For the text-containing cell, return its midpoint in (x, y) coordinate format. 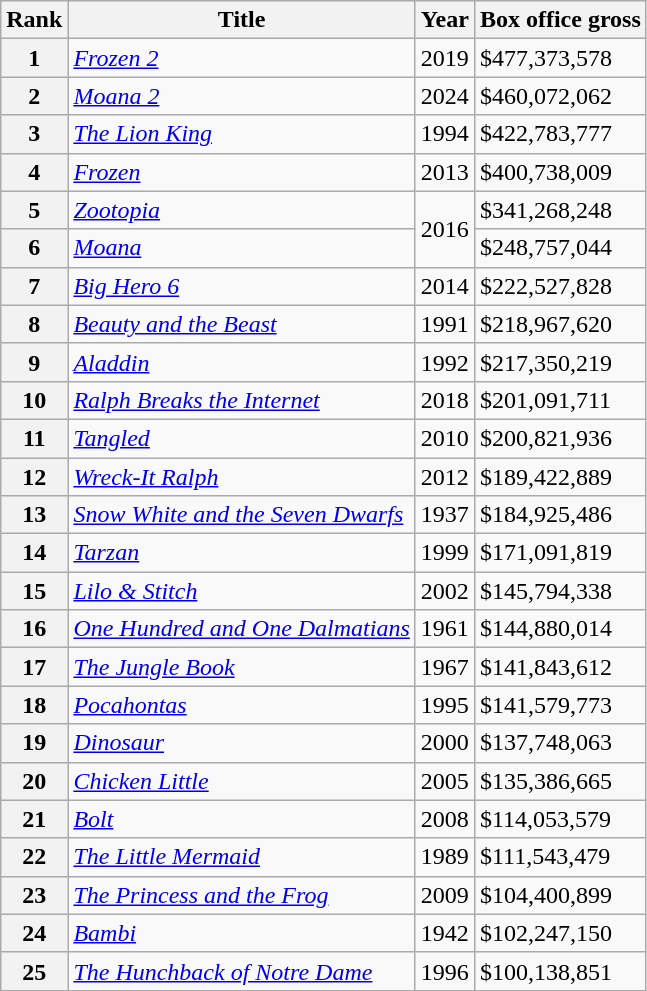
Rank (34, 20)
2018 (444, 400)
24 (34, 933)
1991 (444, 324)
$141,843,612 (560, 667)
$460,072,062 (560, 96)
The Jungle Book (242, 667)
1937 (444, 515)
1989 (444, 857)
11 (34, 438)
7 (34, 286)
$422,783,777 (560, 134)
Frozen 2 (242, 58)
Title (242, 20)
$111,543,479 (560, 857)
Lilo & Stitch (242, 591)
20 (34, 781)
1942 (444, 933)
1967 (444, 667)
Bolt (242, 819)
1996 (444, 971)
1 (34, 58)
2016 (444, 229)
Tangled (242, 438)
$171,091,819 (560, 553)
The Little Mermaid (242, 857)
2008 (444, 819)
Dinosaur (242, 743)
$477,373,578 (560, 58)
Pocahontas (242, 705)
$248,757,044 (560, 248)
One Hundred and One Dalmatians (242, 629)
6 (34, 248)
$189,422,889 (560, 477)
Chicken Little (242, 781)
1999 (444, 553)
$114,053,579 (560, 819)
2010 (444, 438)
$217,350,219 (560, 362)
Bambi (242, 933)
$201,091,711 (560, 400)
Box office gross (560, 20)
$104,400,899 (560, 895)
The Hunchback of Notre Dame (242, 971)
$135,386,665 (560, 781)
2009 (444, 895)
5 (34, 210)
2013 (444, 172)
22 (34, 857)
$200,821,936 (560, 438)
9 (34, 362)
Frozen (242, 172)
1992 (444, 362)
$144,880,014 (560, 629)
18 (34, 705)
2002 (444, 591)
13 (34, 515)
8 (34, 324)
2024 (444, 96)
$141,579,773 (560, 705)
Snow White and the Seven Dwarfs (242, 515)
25 (34, 971)
16 (34, 629)
Wreck-It Ralph (242, 477)
$341,268,248 (560, 210)
12 (34, 477)
19 (34, 743)
2005 (444, 781)
1994 (444, 134)
2000 (444, 743)
15 (34, 591)
2012 (444, 477)
Ralph Breaks the Internet (242, 400)
21 (34, 819)
$400,738,009 (560, 172)
17 (34, 667)
10 (34, 400)
Aladdin (242, 362)
2 (34, 96)
3 (34, 134)
Beauty and the Beast (242, 324)
23 (34, 895)
4 (34, 172)
Moana 2 (242, 96)
Zootopia (242, 210)
Moana (242, 248)
$184,925,486 (560, 515)
1961 (444, 629)
2014 (444, 286)
The Lion King (242, 134)
Tarzan (242, 553)
$218,967,620 (560, 324)
2019 (444, 58)
$137,748,063 (560, 743)
1995 (444, 705)
The Princess and the Frog (242, 895)
$100,138,851 (560, 971)
Year (444, 20)
$145,794,338 (560, 591)
Big Hero 6 (242, 286)
$102,247,150 (560, 933)
14 (34, 553)
$222,527,828 (560, 286)
